Locate the cell with the specified text and output its (X, Y) center coordinate. 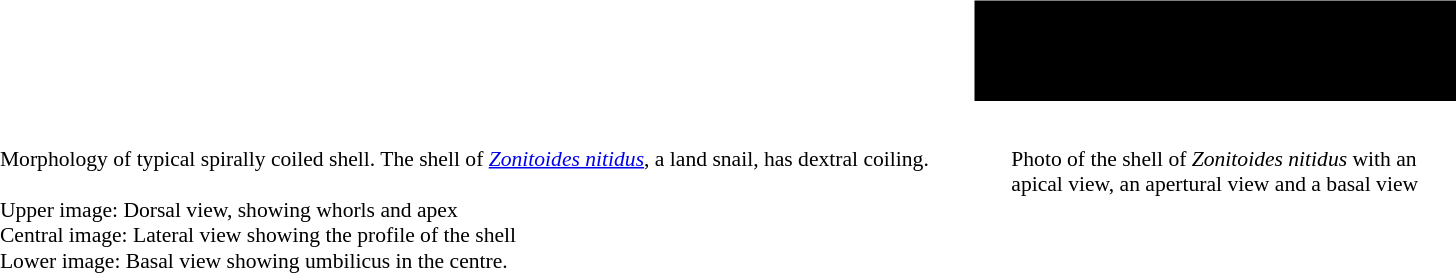
| (1215, 50)
